From the cell containing the given text, extract its center point as [X, Y] coordinate. 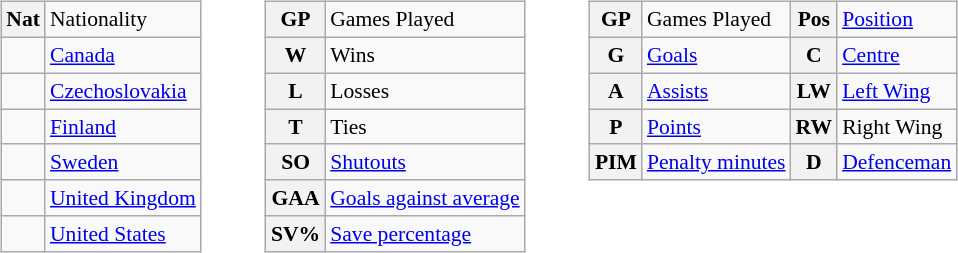
SV% [296, 234]
Save percentage [425, 234]
GAA [296, 198]
SO [296, 162]
Ties [425, 127]
Penalty minutes [716, 162]
D [814, 162]
Defenceman [896, 162]
Left Wing [896, 91]
Shutouts [425, 162]
Position [896, 20]
Czechoslovakia [123, 91]
Goals [716, 55]
Sweden [123, 162]
Centre [896, 55]
L [296, 91]
Canada [123, 55]
PIM [616, 162]
Points [716, 127]
Wins [425, 55]
C [814, 55]
Goals against average [425, 198]
A [616, 91]
Right Wing [896, 127]
Losses [425, 91]
Finland [123, 127]
United Kingdom [123, 198]
LW [814, 91]
P [616, 127]
United States [123, 234]
Nationality [123, 20]
Assists [716, 91]
Nat [23, 20]
W [296, 55]
RW [814, 127]
T [296, 127]
G [616, 55]
Pos [814, 20]
